Find where the given text appears and provide that cell's center as [X, Y] coordinate. 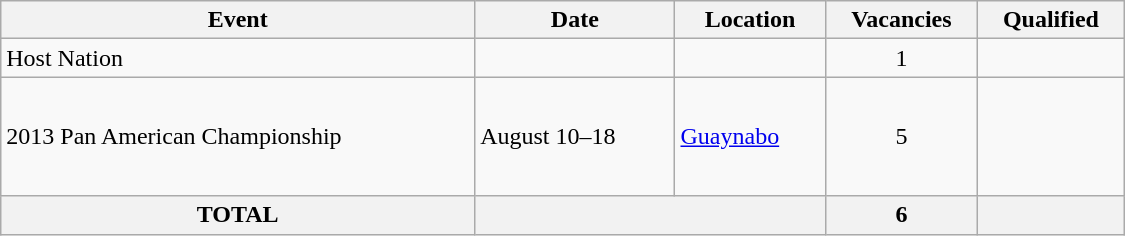
Date [575, 20]
Qualified [1052, 20]
Event [238, 20]
1 [902, 58]
Vacancies [902, 20]
5 [902, 136]
2013 Pan American Championship [238, 136]
6 [902, 215]
August 10–18 [575, 136]
TOTAL [238, 215]
Location [750, 20]
Guaynabo [750, 136]
Host Nation [238, 58]
